From the cell containing the given text, extract its center point as [X, Y] coordinate. 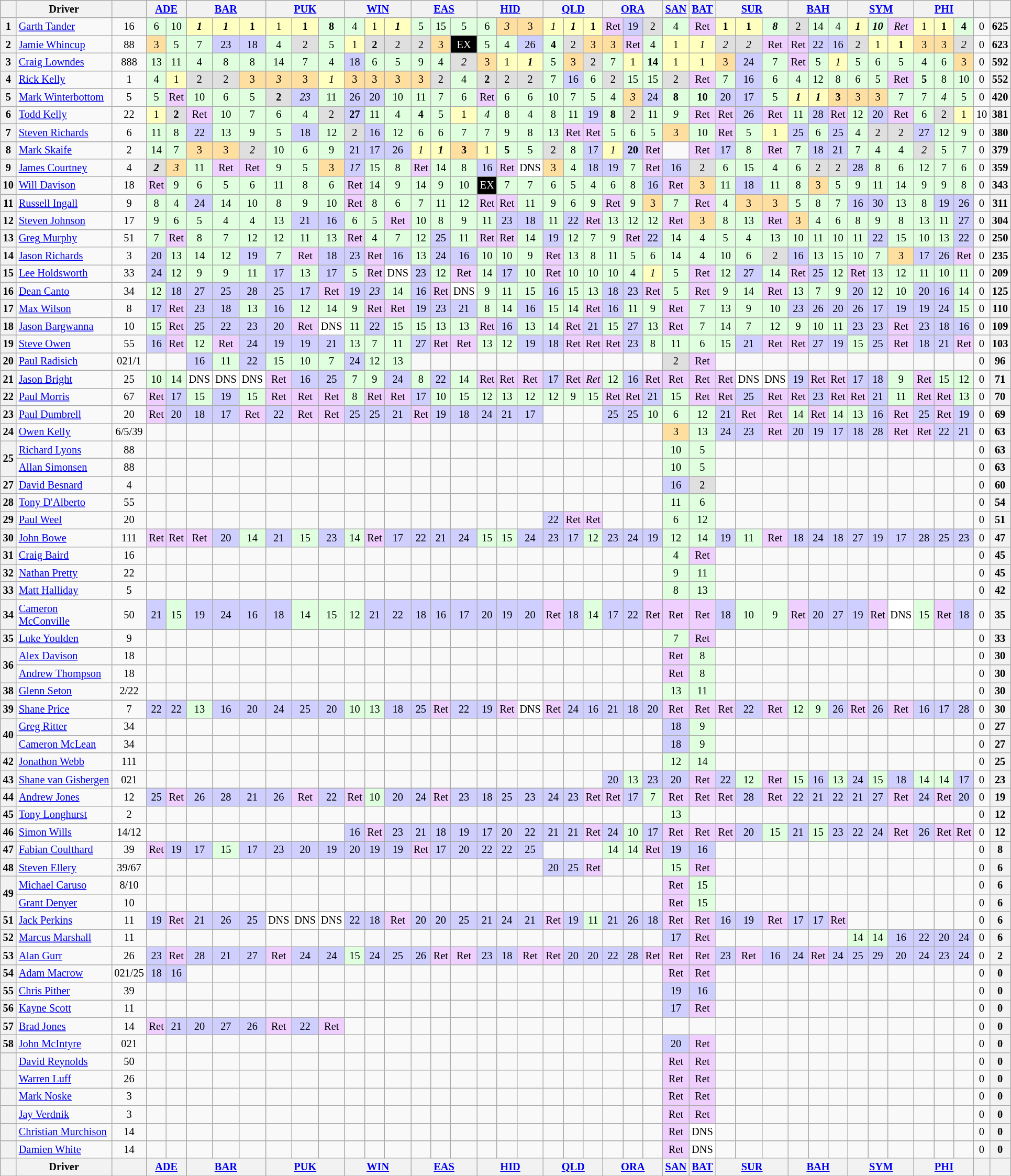
Warren Luff [64, 1079]
40 [8, 735]
Jamie Whincup [64, 45]
209 [1000, 273]
304 [1000, 220]
888 [129, 62]
Steven Johnson [64, 220]
67 [129, 397]
53 [8, 956]
Kayne Scott [64, 1008]
Matt Halliday [64, 591]
250 [1000, 238]
Lee Holdsworth [64, 273]
Owen Kelly [64, 432]
Greg Murphy [64, 238]
Garth Tander [64, 27]
Rick Kelly [64, 80]
Paul Weel [64, 520]
38 [8, 691]
Jason Bargwanna [64, 326]
109 [1000, 326]
57 [8, 1026]
Mark Noske [64, 1096]
Max Wilson [64, 308]
Jason Bright [64, 379]
Shane Price [64, 709]
Mark Skaife [64, 150]
Paul Dumbrell [64, 414]
Alex Davison [64, 656]
Shane van Gisbergen [64, 780]
Christian Murchison [64, 1132]
Russell Ingall [64, 203]
Nathan Pretty [64, 573]
Simon Wills [64, 833]
John Bowe [64, 538]
Adam Macrow [64, 973]
625 [1000, 27]
Dean Canto [64, 291]
Will Davison [64, 185]
Michael Caruso [64, 885]
235 [1000, 256]
Tony D'Alberto [64, 503]
43 [8, 780]
379 [1000, 150]
2/22 [129, 691]
Todd Kelly [64, 115]
31 [8, 556]
70 [1000, 397]
311 [1000, 203]
021/1 [129, 361]
Cameron McConville [64, 615]
Tony Longhurst [64, 815]
Marcus Marshall [64, 938]
Steve Owen [64, 344]
420 [1000, 97]
71 [1000, 379]
Mark Winterbottom [64, 97]
Brad Jones [64, 1026]
552 [1000, 80]
Luke Youlden [64, 638]
46 [8, 833]
Grant Denyer [64, 903]
56 [8, 1008]
Alan Gurr [64, 956]
Craig Lowndes [64, 62]
592 [1000, 62]
Jack Perkins [64, 920]
Glenn Seton [64, 691]
Jonathon Webb [64, 762]
James Courtney [64, 168]
Andrew Thompson [64, 674]
49 [8, 894]
52 [8, 938]
60 [1000, 485]
58 [8, 1044]
021/25 [129, 973]
Andrew Jones [64, 797]
Craig Baird [64, 556]
Steven Richards [64, 132]
69 [1000, 414]
Steven Ellery [64, 868]
Paul Radisich [64, 361]
381 [1000, 115]
32 [8, 573]
623 [1000, 45]
Cameron McLean [64, 744]
David Besnard [64, 485]
Fabian Coulthard [64, 850]
6/5/39 [129, 432]
110 [1000, 308]
39/67 [129, 868]
14/12 [129, 833]
96 [1000, 361]
Paul Morris [64, 397]
359 [1000, 168]
David Reynolds [64, 1061]
343 [1000, 185]
Jason Richards [64, 256]
103 [1000, 344]
125 [1000, 291]
8/10 [129, 885]
John McIntyre [64, 1044]
Greg Ritter [64, 727]
44 [8, 797]
Damien White [64, 1149]
Chris Pither [64, 991]
Jay Verdnik [64, 1114]
Allan Simonsen [64, 467]
36 [8, 665]
48 [8, 868]
380 [1000, 132]
Richard Lyons [64, 450]
